Identify which cell holds the provided text, then report its [x, y] central coordinate. 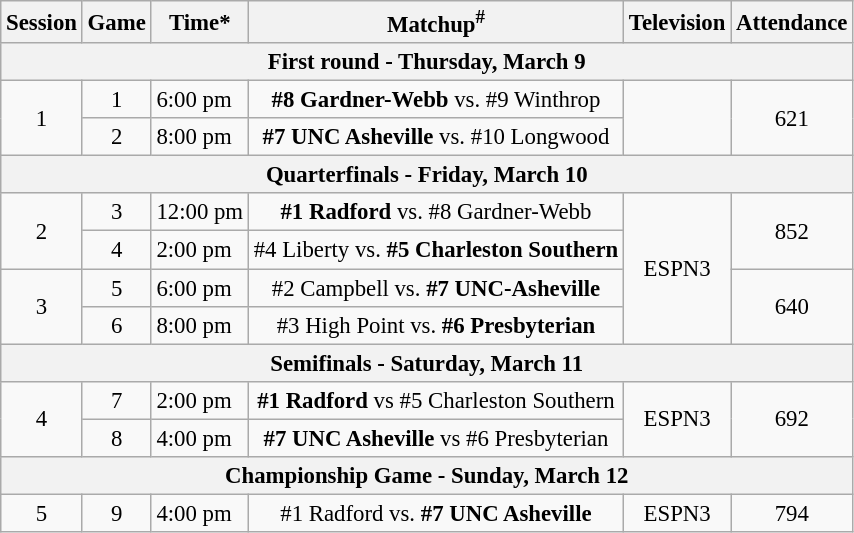
7 [116, 400]
First round - Thursday, March 9 [427, 62]
#3 High Point vs. #6 Presbyterian [436, 325]
Quarterfinals - Friday, March 10 [427, 175]
#7 UNC Asheville vs. #10 Longwood [436, 137]
692 [792, 418]
#4 Liberty vs. #5 Charleston Southern [436, 250]
Matchup# [436, 22]
640 [792, 306]
12:00 pm [200, 213]
#1 Radford vs. #7 UNC Asheville [436, 513]
#7 UNC Asheville vs #6 Presbyterian [436, 438]
Session [42, 22]
794 [792, 513]
8 [116, 438]
Championship Game - Sunday, March 12 [427, 476]
#2 Campbell vs. #7 UNC-Asheville [436, 288]
Television [678, 22]
#1 Radford vs. #8 Gardner-Webb [436, 213]
Game [116, 22]
6 [116, 325]
#8 Gardner-Webb vs. #9 Winthrop [436, 100]
Time* [200, 22]
Semifinals - Saturday, March 11 [427, 363]
#1 Radford vs #5 Charleston Southern [436, 400]
9 [116, 513]
Attendance [792, 22]
852 [792, 232]
621 [792, 118]
